From the cell containing the given text, extract its center point as (X, Y) coordinate. 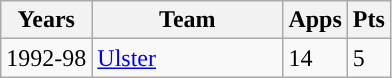
5 (368, 58)
Pts (368, 20)
Team (188, 20)
1992-98 (46, 58)
Apps (315, 20)
Ulster (188, 58)
Years (46, 20)
14 (315, 58)
